Determine the (x, y) coordinate at the center of the cell enclosing the given text.  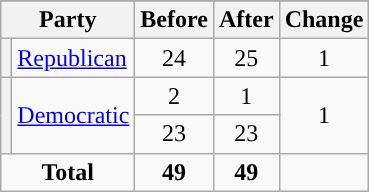
Change (324, 20)
Democratic (74, 115)
Republican (74, 58)
Total (68, 172)
Before (174, 20)
2 (174, 96)
24 (174, 58)
After (246, 20)
Party (68, 20)
25 (246, 58)
